From the cell containing the given text, extract its center point as [X, Y] coordinate. 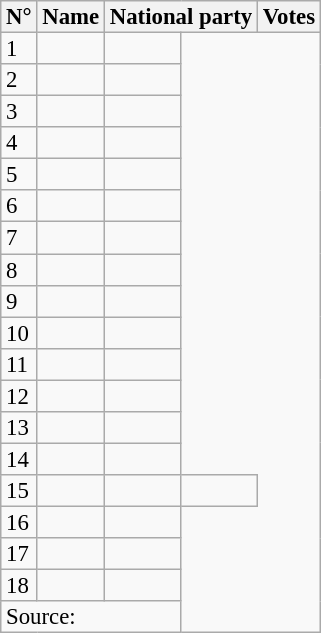
6 [19, 206]
5 [19, 175]
17 [19, 554]
13 [19, 428]
2 [19, 80]
11 [19, 364]
National party [180, 17]
14 [19, 459]
Name [71, 17]
7 [19, 238]
15 [19, 491]
4 [19, 143]
16 [19, 522]
8 [19, 270]
3 [19, 112]
12 [19, 396]
N° [19, 17]
1 [19, 49]
Votes [288, 17]
18 [19, 586]
9 [19, 301]
10 [19, 333]
Source: [91, 617]
